Provide the (X, Y) coordinate of the cell's center where the given text is located.  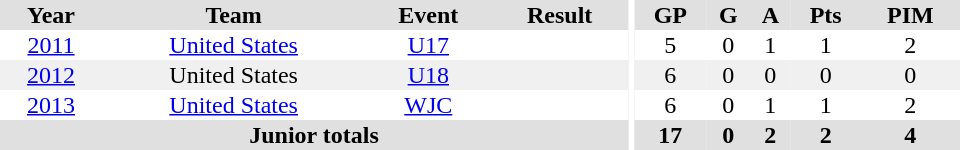
G (728, 15)
Pts (826, 15)
2013 (51, 105)
4 (910, 135)
A (770, 15)
Event (428, 15)
Junior totals (314, 135)
Team (234, 15)
Result (560, 15)
U18 (428, 75)
2012 (51, 75)
PIM (910, 15)
2011 (51, 45)
GP (670, 15)
WJC (428, 105)
U17 (428, 45)
5 (670, 45)
Year (51, 15)
17 (670, 135)
